Extract the (x, y) coordinate from the center of the cell holding the provided text.  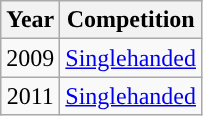
Year (30, 20)
2009 (30, 58)
2011 (30, 96)
Competition (131, 20)
